Return the [x, y] coordinate for the center point of the cell that contains the specified text.  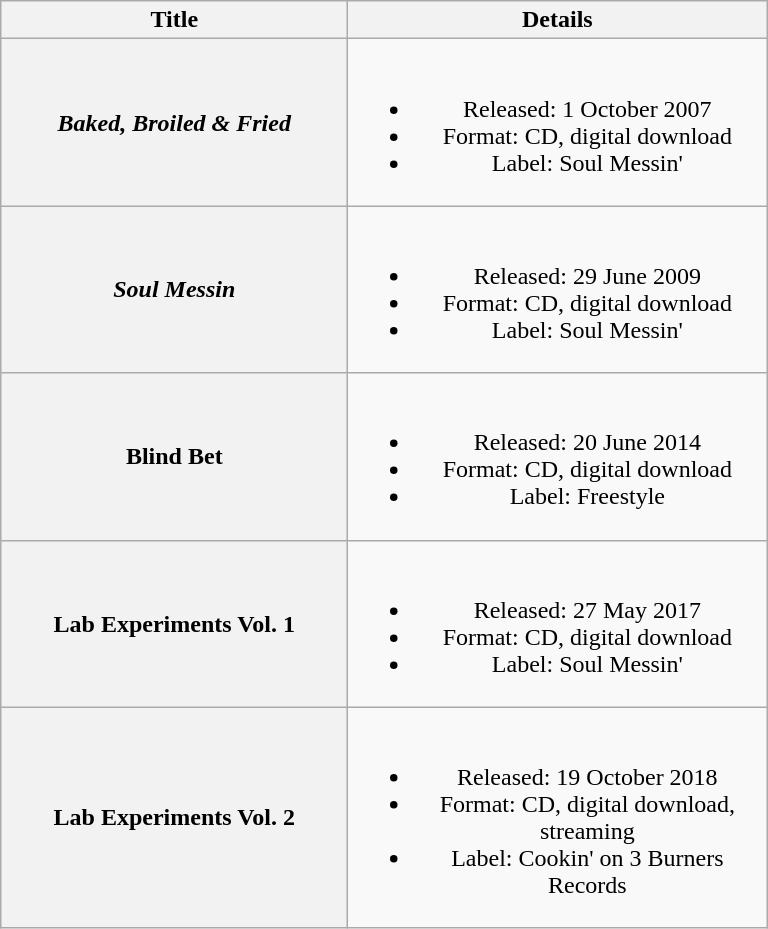
Released: 1 October 2007Format: CD, digital downloadLabel: Soul Messin' [558, 122]
Released: 29 June 2009Format: CD, digital downloadLabel: Soul Messin' [558, 290]
Soul Messin [174, 290]
Blind Bet [174, 456]
Released: 19 October 2018Format: CD, digital download, streamingLabel: Cookin' on 3 Burners Records [558, 818]
Lab Experiments Vol. 2 [174, 818]
Details [558, 20]
Released: 20 June 2014Format: CD, digital downloadLabel: Freestyle [558, 456]
Released: 27 May 2017Format: CD, digital downloadLabel: Soul Messin' [558, 624]
Baked, Broiled & Fried [174, 122]
Title [174, 20]
Lab Experiments Vol. 1 [174, 624]
